Provide the [X, Y] coordinate of the cell's center where the given text is located.  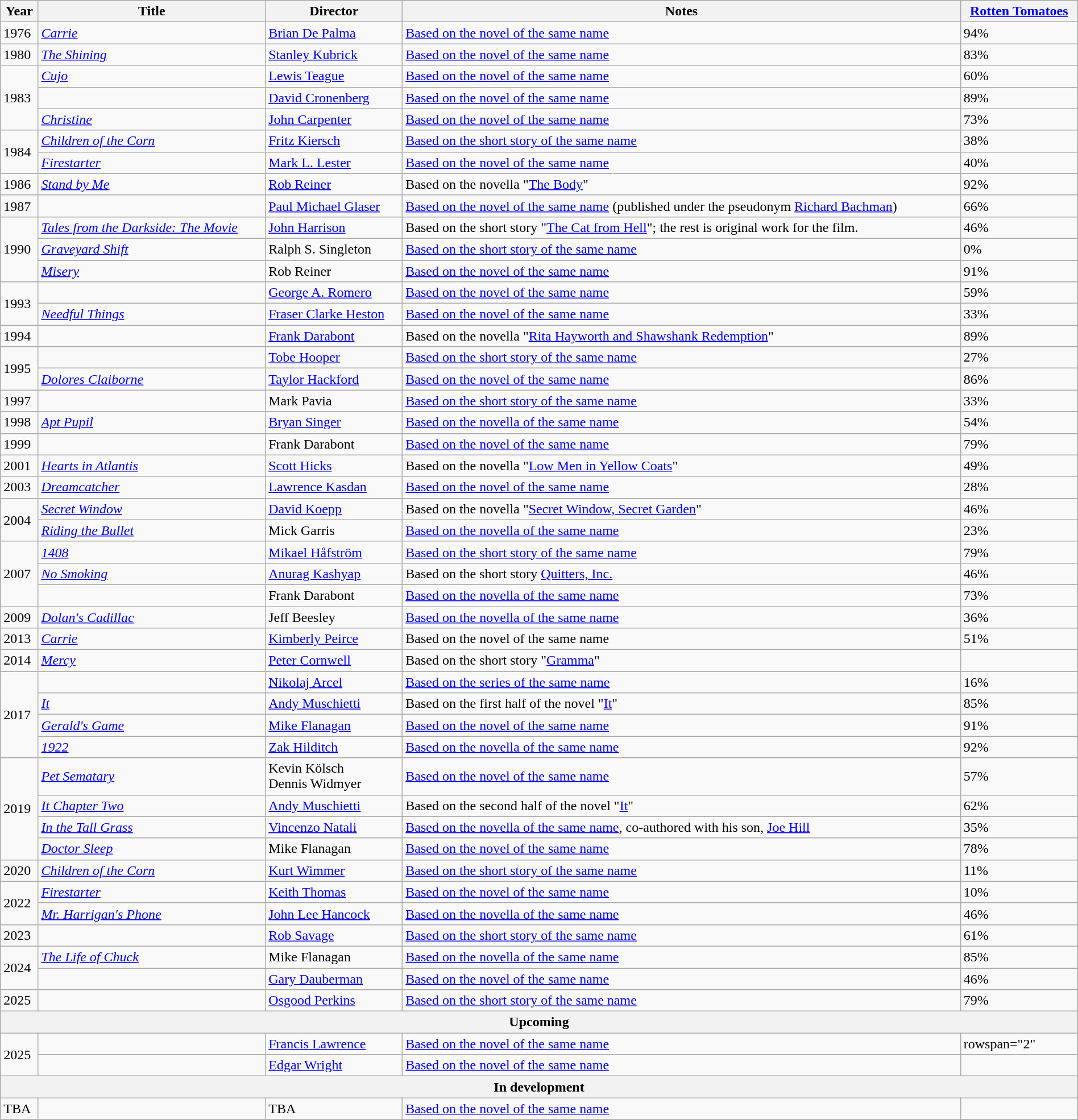
John Lee Hancock [334, 914]
In development [539, 1087]
27% [1019, 358]
Brian De Palma [334, 33]
Francis Lawrence [334, 1044]
66% [1019, 206]
2022 [19, 903]
Kimberly Peirce [334, 639]
Mr. Harrigan's Phone [152, 914]
Title [152, 11]
1997 [19, 401]
Secret Window [152, 509]
Jeff Beesley [334, 617]
2009 [19, 617]
Vincenzo Natali [334, 827]
2017 [19, 715]
1995 [19, 368]
It [152, 704]
1922 [152, 747]
John Carpenter [334, 119]
2014 [19, 661]
Based on the novel of the same name (published under the pseudonym Richard Bachman) [681, 206]
Scott Hicks [334, 466]
10% [1019, 892]
2024 [19, 968]
Mercy [152, 661]
The Life of Chuck [152, 957]
1980 [19, 55]
Dolan's Cadillac [152, 617]
Peter Cornwell [334, 661]
Dolores Claiborne [152, 379]
Anurag Kashyap [334, 574]
David Cronenberg [334, 98]
94% [1019, 33]
Ralph S. Singleton [334, 249]
Keith Thomas [334, 892]
Fritz Kiersch [334, 141]
Based on the novella "The Body" [681, 184]
Tales from the Darkside: The Movie [152, 227]
51% [1019, 639]
57% [1019, 777]
Based on the short story Quitters, Inc. [681, 574]
Graveyard Shift [152, 249]
Christine [152, 119]
Osgood Perkins [334, 1001]
1990 [19, 249]
1408 [152, 552]
Based on the first half of the novel "It" [681, 704]
Based on the short story "Gramma" [681, 661]
23% [1019, 530]
Doctor Sleep [152, 849]
Gary Dauberman [334, 978]
Nikolaj Arcel [334, 682]
Lewis Teague [334, 76]
Upcoming [539, 1022]
Cujo [152, 76]
Rotten Tomatoes [1019, 11]
1983 [19, 98]
Lawrence Kasdan [334, 487]
Based on the novella "Rita Hayworth and Shawshank Redemption" [681, 336]
2020 [19, 870]
Rob Savage [334, 935]
61% [1019, 935]
Based on the novella of the same name, co-authored with his son, Joe Hill [681, 827]
2019 [19, 808]
1987 [19, 206]
Year [19, 11]
No Smoking [152, 574]
1999 [19, 444]
54% [1019, 422]
Tobe Hooper [334, 358]
2013 [19, 639]
Mark L. Lester [334, 163]
Based on the second half of the novel "It" [681, 806]
Zak Hilditch [334, 747]
Misery [152, 271]
Stand by Me [152, 184]
David Koepp [334, 509]
Based on the short story "The Cat from Hell"; the rest is original work for the film. [681, 227]
rowspan="2" [1019, 1044]
Dreamcatcher [152, 487]
Mick Garris [334, 530]
28% [1019, 487]
1994 [19, 336]
1976 [19, 33]
Based on the novella "Low Men in Yellow Coats" [681, 466]
Fraser Clarke Heston [334, 314]
Mikael Håfström [334, 552]
Bryan Singer [334, 422]
38% [1019, 141]
83% [1019, 55]
40% [1019, 163]
36% [1019, 617]
Riding the Bullet [152, 530]
In the Tall Grass [152, 827]
Based on the series of the same name [681, 682]
35% [1019, 827]
11% [1019, 870]
Needful Things [152, 314]
0% [1019, 249]
1993 [19, 304]
60% [1019, 76]
1984 [19, 152]
2007 [19, 574]
George A. Romero [334, 293]
Mark Pavia [334, 401]
Paul Michael Glaser [334, 206]
49% [1019, 466]
78% [1019, 849]
Stanley Kubrick [334, 55]
86% [1019, 379]
59% [1019, 293]
Director [334, 11]
2001 [19, 466]
Kurt Wimmer [334, 870]
16% [1019, 682]
Kevin KölschDennis Widmyer [334, 777]
2004 [19, 520]
Apt Pupil [152, 422]
Gerald's Game [152, 725]
John Harrison [334, 227]
1986 [19, 184]
1998 [19, 422]
Taylor Hackford [334, 379]
Hearts in Atlantis [152, 466]
2023 [19, 935]
Based on the novella "Secret Window, Secret Garden" [681, 509]
62% [1019, 806]
It Chapter Two [152, 806]
Notes [681, 11]
Pet Sematary [152, 777]
Edgar Wright [334, 1065]
The Shining [152, 55]
2003 [19, 487]
